Output the (X, Y) coordinate of the center of the cell containing the given text.  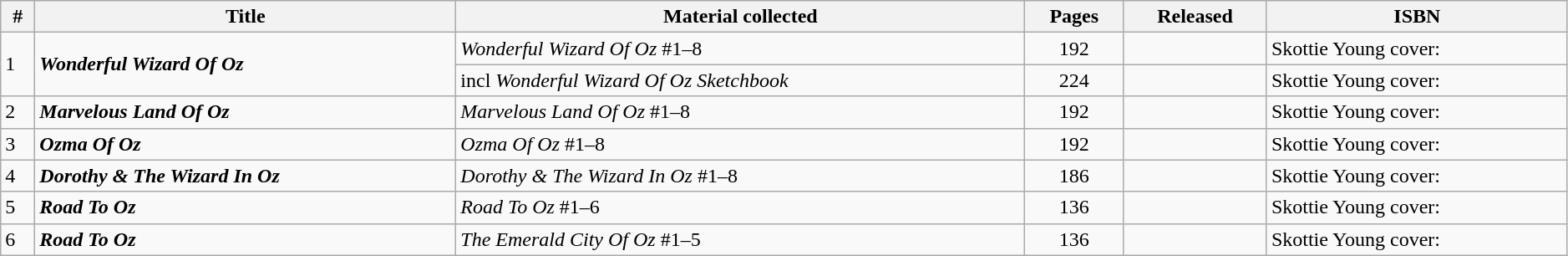
Pages (1074, 17)
Dorothy & The Wizard In Oz #1–8 (740, 176)
Title (246, 17)
Marvelous Land Of Oz (246, 112)
Road To Oz #1–6 (740, 207)
Material collected (740, 17)
Wonderful Wizard Of Oz (246, 64)
186 (1074, 176)
Wonderful Wizard Of Oz #1–8 (740, 49)
Ozma Of Oz #1–8 (740, 144)
2 (18, 112)
The Emerald City Of Oz #1–5 (740, 239)
Dorothy & The Wizard In Oz (246, 176)
224 (1074, 80)
ISBN (1417, 17)
1 (18, 64)
# (18, 17)
Marvelous Land Of Oz #1–8 (740, 112)
3 (18, 144)
5 (18, 207)
Ozma Of Oz (246, 144)
4 (18, 176)
incl Wonderful Wizard Of Oz Sketchbook (740, 80)
Released (1195, 17)
6 (18, 239)
